Search for the cell housing the specified text and yield its (x, y) center coordinate. 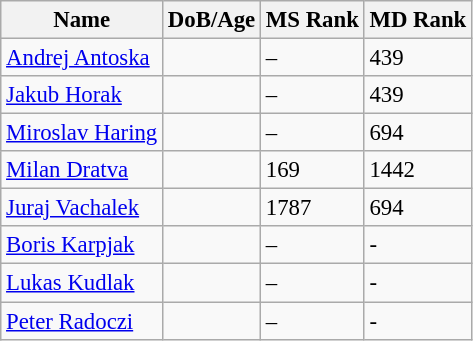
169 (312, 170)
1442 (418, 170)
Jakub Horak (82, 95)
MS Rank (312, 20)
DoB/Age (212, 20)
MD Rank (418, 20)
Lukas Kudlak (82, 283)
Andrej Antoska (82, 58)
Peter Radoczi (82, 321)
Juraj Vachalek (82, 208)
Miroslav Haring (82, 133)
Boris Karpjak (82, 245)
Milan Dratva (82, 170)
1787 (312, 208)
Name (82, 20)
